Search for the cell housing the specified text and yield its [X, Y] center coordinate. 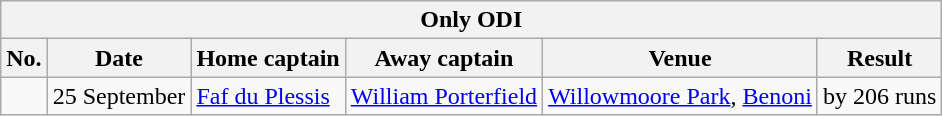
Willowmoore Park, Benoni [680, 96]
Result [879, 58]
Home captain [268, 58]
25 September [119, 96]
William Porterfield [444, 96]
Faf du Plessis [268, 96]
No. [24, 58]
by 206 runs [879, 96]
Venue [680, 58]
Away captain [444, 58]
Only ODI [472, 20]
Date [119, 58]
